Return (x, y) of the center of cell containing provided text 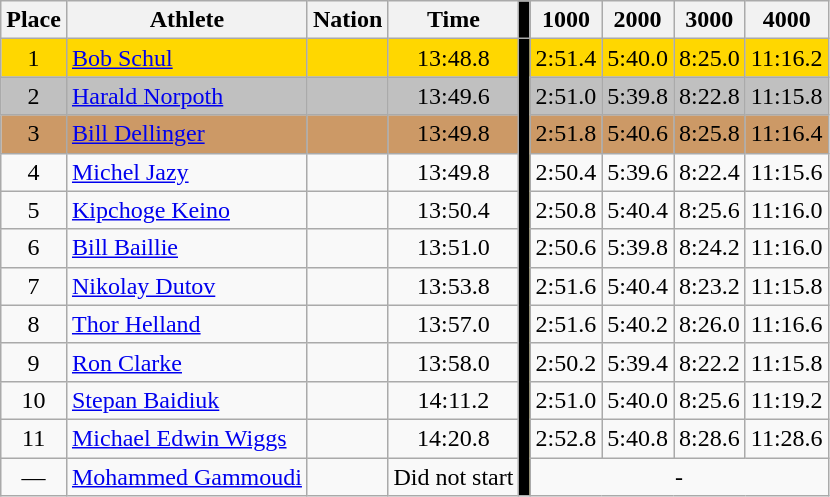
Time (454, 20)
- (679, 477)
6 (34, 248)
8:22.2 (710, 362)
Harald Norpoth (186, 96)
5 (34, 210)
14:20.8 (454, 438)
3 (34, 134)
Stepan Baidiuk (186, 400)
8:28.6 (710, 438)
5:40.8 (638, 438)
2:50.8 (566, 210)
2:51.8 (566, 134)
5:40.2 (638, 324)
8:26.0 (710, 324)
5:39.6 (638, 172)
8:25.8 (710, 134)
Bob Schul (186, 58)
2:50.6 (566, 248)
13:48.8 (454, 58)
8 (34, 324)
1000 (566, 20)
5:39.4 (638, 362)
2:51.4 (566, 58)
8:25.0 (710, 58)
Nikolay Dutov (186, 286)
11 (34, 438)
Thor Helland (186, 324)
13:57.0 (454, 324)
Ron Clarke (186, 362)
13:49.6 (454, 96)
13:53.8 (454, 286)
Kipchoge Keino (186, 210)
2:50.4 (566, 172)
4 (34, 172)
Did not start (454, 477)
10 (34, 400)
Michel Jazy (186, 172)
Nation (347, 20)
8:24.2 (710, 248)
11:15.6 (786, 172)
Mohammed Gammoudi (186, 477)
11:16.4 (786, 134)
8:23.2 (710, 286)
7 (34, 286)
2000 (638, 20)
Athlete (186, 20)
1 (34, 58)
11:16.6 (786, 324)
2 (34, 96)
5:40.6 (638, 134)
11:16.2 (786, 58)
Bill Baillie (186, 248)
Michael Edwin Wiggs (186, 438)
3000 (710, 20)
14:11.2 (454, 400)
4000 (786, 20)
13:51.0 (454, 248)
11:28.6 (786, 438)
11:19.2 (786, 400)
8:22.8 (710, 96)
8:22.4 (710, 172)
2:50.2 (566, 362)
Place (34, 20)
Bill Dellinger (186, 134)
— (34, 477)
2:52.8 (566, 438)
9 (34, 362)
13:50.4 (454, 210)
13:58.0 (454, 362)
